Search for the cell housing the specified text and yield its [X, Y] center coordinate. 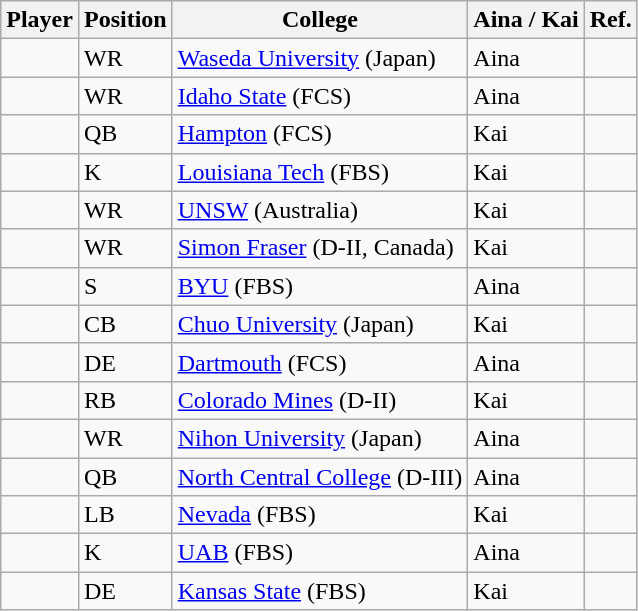
Waseda University (Japan) [320, 58]
Idaho State (FCS) [320, 96]
Kansas State (FBS) [320, 591]
Player [40, 20]
S [125, 286]
North Central College (D-III) [320, 477]
Simon Fraser (D-II, Canada) [320, 248]
Aina / Kai [526, 20]
CB [125, 324]
Colorado Mines (D-II) [320, 400]
Dartmouth (FCS) [320, 362]
College [320, 20]
Nevada (FBS) [320, 515]
RB [125, 400]
Position [125, 20]
BYU (FBS) [320, 286]
Hampton (FCS) [320, 134]
LB [125, 515]
Ref. [610, 20]
Chuo University (Japan) [320, 324]
Louisiana Tech (FBS) [320, 172]
UNSW (Australia) [320, 210]
Nihon University (Japan) [320, 438]
UAB (FBS) [320, 553]
